Scan for the cell matching the given text and deliver its (x, y) coordinate at center. 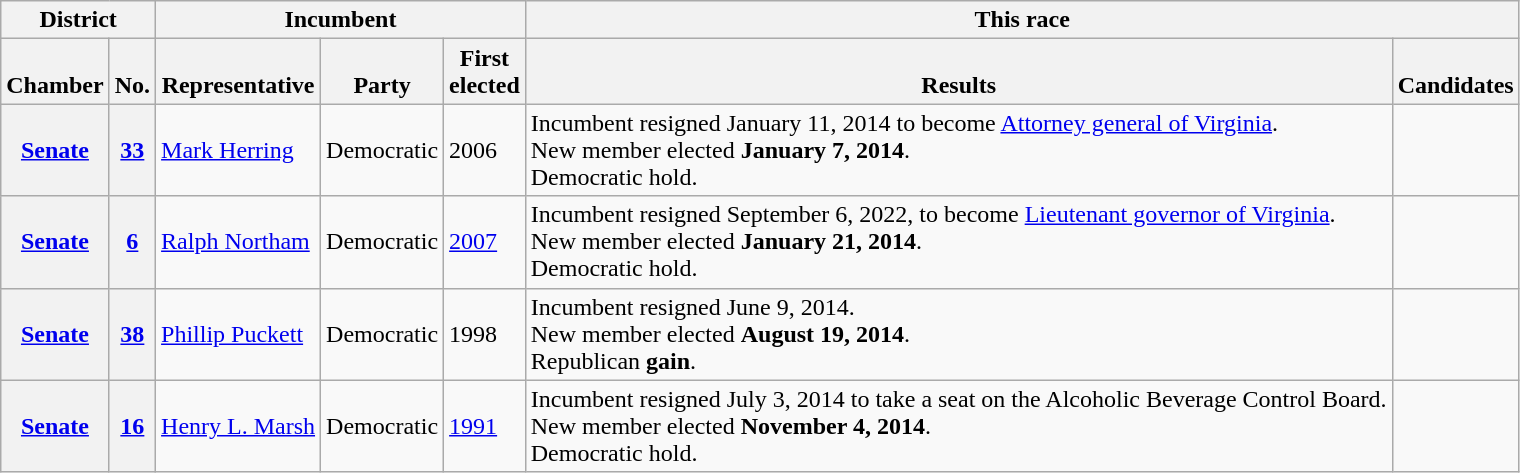
1991 (485, 426)
No. (132, 72)
Results (958, 72)
2007 (485, 242)
Incumbent resigned June 9, 2014.New member elected August 19, 2014.Republican gain. (958, 334)
Incumbent resigned July 3, 2014 to take a seat on the Alcoholic Beverage Control Board.New member elected November 4, 2014.Democratic hold. (958, 426)
Ralph Northam (238, 242)
38 (132, 334)
1998 (485, 334)
Incumbent (341, 20)
16 (132, 426)
33 (132, 150)
Mark Herring (238, 150)
Firstelected (485, 72)
Incumbent resigned January 11, 2014 to become Attorney general of Virginia.New member elected January 7, 2014.Democratic hold. (958, 150)
Chamber (55, 72)
6 (132, 242)
2006 (485, 150)
Incumbent resigned September 6, 2022, to become Lieutenant governor of Virginia.New member elected January 21, 2014.Democratic hold. (958, 242)
Representative (238, 72)
District (78, 20)
Phillip Puckett (238, 334)
Candidates (1456, 72)
This race (1022, 20)
Party (382, 72)
Henry L. Marsh (238, 426)
